Output the [X, Y] coordinate of the center of the cell containing the given text.  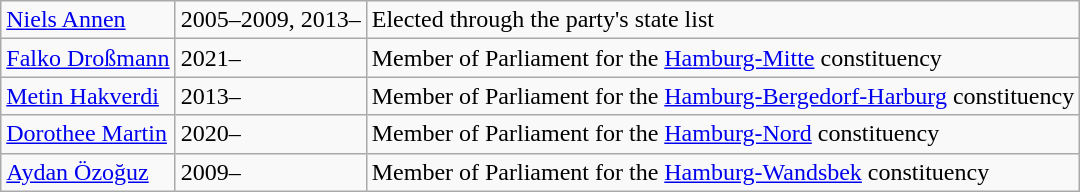
2009– [270, 172]
2005–2009, 2013– [270, 20]
2021– [270, 58]
2013– [270, 96]
Member of Parliament for the Hamburg-Wandsbek constituency [723, 172]
Member of Parliament for the Hamburg-Nord constituency [723, 134]
Member of Parliament for the Hamburg-Mitte constituency [723, 58]
Elected through the party's state list [723, 20]
2020– [270, 134]
Falko Droßmann [88, 58]
Metin Hakverdi [88, 96]
Aydan Özoğuz [88, 172]
Member of Parliament for the Hamburg-Bergedorf-Harburg constituency [723, 96]
Dorothee Martin [88, 134]
Niels Annen [88, 20]
